For the text-containing cell, return its midpoint in [X, Y] coordinate format. 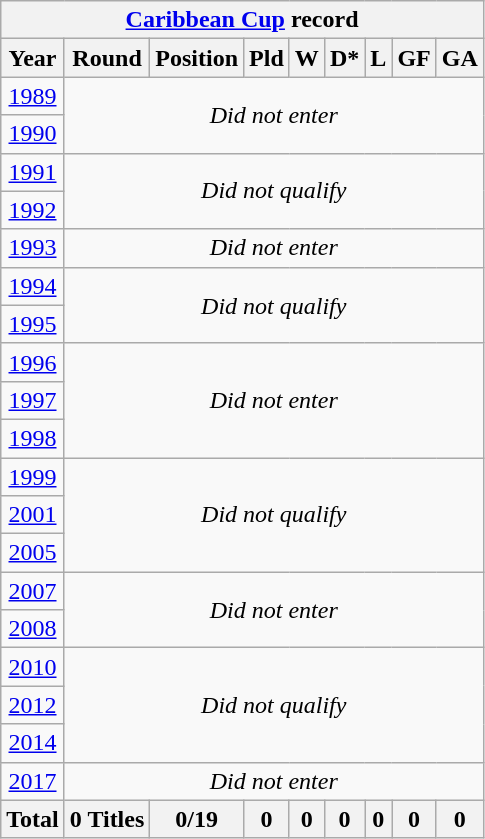
2005 [33, 553]
Position [197, 58]
2008 [33, 629]
0/19 [197, 819]
2010 [33, 667]
W [306, 58]
1990 [33, 134]
D* [344, 58]
1992 [33, 210]
2012 [33, 705]
1999 [33, 477]
1995 [33, 324]
2017 [33, 781]
GA [460, 58]
1998 [33, 438]
1993 [33, 248]
2007 [33, 591]
Caribbean Cup record [242, 20]
Pld [267, 58]
1991 [33, 172]
1994 [33, 286]
1997 [33, 400]
1989 [33, 96]
0 Titles [107, 819]
Round [107, 58]
2014 [33, 743]
1996 [33, 362]
Total [33, 819]
Year [33, 58]
L [378, 58]
2001 [33, 515]
GF [414, 58]
